Provide the (x, y) coordinate of the cell's center where the given text is located.  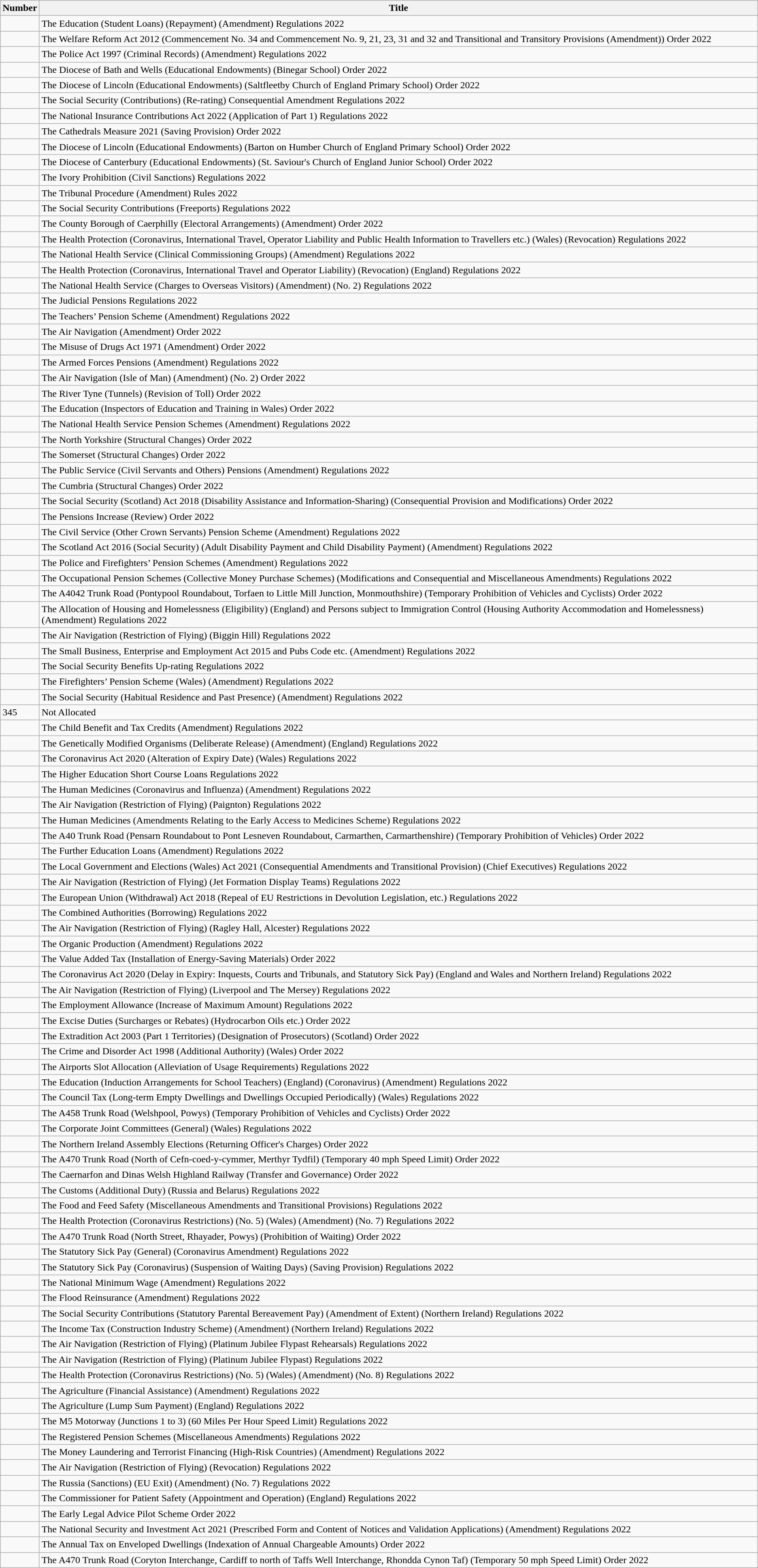
The Ivory Prohibition (Civil Sanctions) Regulations 2022 (398, 177)
The Customs (Additional Duty) (Russia and Belarus) Regulations 2022 (398, 1190)
The County Borough of Caerphilly (Electoral Arrangements) (Amendment) Order 2022 (398, 224)
The A470 Trunk Road (North Street, Rhayader, Powys) (Prohibition of Waiting) Order 2022 (398, 1236)
The Firefighters’ Pension Scheme (Wales) (Amendment) Regulations 2022 (398, 681)
The Crime and Disorder Act 1998 (Additional Authority) (Wales) Order 2022 (398, 1051)
The National Security and Investment Act 2021 (Prescribed Form and Content of Notices and Validation Applications) (Amendment) Regulations 2022 (398, 1529)
The Social Security Contributions (Freeports) Regulations 2022 (398, 208)
The A470 Trunk Road (North of Cefn-coed-y-cymmer, Merthyr Tydfil) (Temporary 40 mph Speed Limit) Order 2022 (398, 1159)
The National Health Service Pension Schemes (Amendment) Regulations 2022 (398, 424)
The Air Navigation (Restriction of Flying) (Ragley Hall, Alcester) Regulations 2022 (398, 928)
The Diocese of Lincoln (Educational Endowments) (Barton on Humber Church of England Primary School) Order 2022 (398, 147)
The Health Protection (Coronavirus Restrictions) (No. 5) (Wales) (Amendment) (No. 8) Regulations 2022 (398, 1375)
The Child Benefit and Tax Credits (Amendment) Regulations 2022 (398, 728)
The Food and Feed Safety (Miscellaneous Amendments and Transitional Provisions) Regulations 2022 (398, 1206)
The Money Laundering and Terrorist Financing (High-Risk Countries) (Amendment) Regulations 2022 (398, 1452)
The Value Added Tax (Installation of Energy-Saving Materials) Order 2022 (398, 959)
The Cathedrals Measure 2021 (Saving Provision) Order 2022 (398, 131)
The A470 Trunk Road (Coryton Interchange, Cardiff to north of Taffs Well Interchange, Rhondda Cynon Taf) (Temporary 50 mph Speed Limit) Order 2022 (398, 1560)
The Coronavirus Act 2020 (Alteration of Expiry Date) (Wales) Regulations 2022 (398, 759)
The Local Government and Elections (Wales) Act 2021 (Consequential Amendments and Transitional Provision) (Chief Executives) Regulations 2022 (398, 866)
The Social Security Benefits Up-rating Regulations 2022 (398, 666)
The Further Education Loans (Amendment) Regulations 2022 (398, 851)
The Health Protection (Coronavirus Restrictions) (No. 5) (Wales) (Amendment) (No. 7) Regulations 2022 (398, 1221)
The Small Business, Enterprise and Employment Act 2015 and Pubs Code etc. (Amendment) Regulations 2022 (398, 651)
The Social Security (Contributions) (Re-rating) Consequential Amendment Regulations 2022 (398, 100)
The Air Navigation (Restriction of Flying) (Platinum Jubilee Flypast Rehearsals) Regulations 2022 (398, 1344)
The M5 Motorway (Junctions 1 to 3) (60 Miles Per Hour Speed Limit) Regulations 2022 (398, 1421)
The Air Navigation (Restriction of Flying) (Paignton) Regulations 2022 (398, 805)
The Corporate Joint Committees (General) (Wales) Regulations 2022 (398, 1128)
The Extradition Act 2003 (Part 1 Territories) (Designation of Prosecutors) (Scotland) Order 2022 (398, 1036)
Title (398, 8)
The Agriculture (Financial Assistance) (Amendment) Regulations 2022 (398, 1390)
The Income Tax (Construction Industry Scheme) (Amendment) (Northern Ireland) Regulations 2022 (398, 1329)
The Genetically Modified Organisms (Deliberate Release) (Amendment) (England) Regulations 2022 (398, 743)
The Social Security Contributions (Statutory Parental Bereavement Pay) (Amendment of Extent) (Northern Ireland) Regulations 2022 (398, 1313)
The Somerset (Structural Changes) Order 2022 (398, 455)
The Russia (Sanctions) (EU Exit) (Amendment) (No. 7) Regulations 2022 (398, 1483)
The Registered Pension Schemes (Miscellaneous Amendments) Regulations 2022 (398, 1437)
The Diocese of Lincoln (Educational Endowments) (Saltfleetby Church of England Primary School) Order 2022 (398, 85)
The Air Navigation (Restriction of Flying) (Biggin Hill) Regulations 2022 (398, 635)
The Air Navigation (Restriction of Flying) (Jet Formation Display Teams) Regulations 2022 (398, 882)
The Armed Forces Pensions (Amendment) Regulations 2022 (398, 362)
The Tribunal Procedure (Amendment) Rules 2022 (398, 193)
The Air Navigation (Restriction of Flying) (Revocation) Regulations 2022 (398, 1468)
The Diocese of Bath and Wells (Educational Endowments) (Binegar School) Order 2022 (398, 70)
The Education (Induction Arrangements for School Teachers) (England) (Coronavirus) (Amendment) Regulations 2022 (398, 1082)
The Human Medicines (Coronavirus and Influenza) (Amendment) Regulations 2022 (398, 789)
The Annual Tax on Enveloped Dwellings (Indexation of Annual Chargeable Amounts) Order 2022 (398, 1545)
The Teachers’ Pension Scheme (Amendment) Regulations 2022 (398, 316)
The Early Legal Advice Pilot Scheme Order 2022 (398, 1514)
The Education (Student Loans) (Repayment) (Amendment) Regulations 2022 (398, 23)
The Social Security (Habitual Residence and Past Presence) (Amendment) Regulations 2022 (398, 697)
The Police and Firefighters’ Pension Schemes (Amendment) Regulations 2022 (398, 563)
The Council Tax (Long-term Empty Dwellings and Dwellings Occupied Periodically) (Wales) Regulations 2022 (398, 1098)
The Caernarfon and Dinas Welsh Highland Railway (Transfer and Governance) Order 2022 (398, 1174)
The National Health Service (Clinical Commissioning Groups) (Amendment) Regulations 2022 (398, 255)
The Public Service (Civil Servants and Others) Pensions (Amendment) Regulations 2022 (398, 470)
The Airports Slot Allocation (Alleviation of Usage Requirements) Regulations 2022 (398, 1067)
The Northern Ireland Assembly Elections (Returning Officer's Charges) Order 2022 (398, 1144)
The A458 Trunk Road (Welshpool, Powys) (Temporary Prohibition of Vehicles and Cyclists) Order 2022 (398, 1113)
The Diocese of Canterbury (Educational Endowments) (St. Saviour's Church of England Junior School) Order 2022 (398, 162)
The Employment Allowance (Increase of Maximum Amount) Regulations 2022 (398, 1005)
The Education (Inspectors of Education and Training in Wales) Order 2022 (398, 408)
The Health Protection (Coronavirus, International Travel and Operator Liability) (Revocation) (England) Regulations 2022 (398, 270)
The Scotland Act 2016 (Social Security) (Adult Disability Payment and Child Disability Payment) (Amendment) Regulations 2022 (398, 547)
The Air Navigation (Amendment) Order 2022 (398, 332)
The North Yorkshire (Structural Changes) Order 2022 (398, 439)
Number (20, 8)
The Statutory Sick Pay (General) (Coronavirus Amendment) Regulations 2022 (398, 1252)
The Agriculture (Lump Sum Payment) (England) Regulations 2022 (398, 1406)
The Combined Authorities (Borrowing) Regulations 2022 (398, 913)
The Statutory Sick Pay (Coronavirus) (Suspension of Waiting Days) (Saving Provision) Regulations 2022 (398, 1267)
The Civil Service (Other Crown Servants) Pension Scheme (Amendment) Regulations 2022 (398, 532)
The A40 Trunk Road (Pensarn Roundabout to Pont Lesneven Roundabout, Carmarthen, Carmarthenshire) (Temporary Prohibition of Vehicles) Order 2022 (398, 836)
The Organic Production (Amendment) Regulations 2022 (398, 944)
The River Tyne (Tunnels) (Revision of Toll) Order 2022 (398, 393)
The European Union (Withdrawal) Act 2018 (Repeal of EU Restrictions in Devolution Legislation, etc.) Regulations 2022 (398, 897)
Not Allocated (398, 713)
The Police Act 1997 (Criminal Records) (Amendment) Regulations 2022 (398, 54)
The Air Navigation (Restriction of Flying) (Liverpool and The Mersey) Regulations 2022 (398, 990)
The Cumbria (Structural Changes) Order 2022 (398, 486)
The Commissioner for Patient Safety (Appointment and Operation) (England) Regulations 2022 (398, 1498)
The Occupational Pension Schemes (Collective Money Purchase Schemes) (Modifications and Consequential and Miscellaneous Amendments) Regulations 2022 (398, 578)
The Excise Duties (Surcharges or Rebates) (Hydrocarbon Oils etc.) Order 2022 (398, 1021)
The Flood Reinsurance (Amendment) Regulations 2022 (398, 1298)
The Air Navigation (Isle of Man) (Amendment) (No. 2) Order 2022 (398, 378)
The Misuse of Drugs Act 1971 (Amendment) Order 2022 (398, 347)
The Pensions Increase (Review) Order 2022 (398, 517)
The National Insurance Contributions Act 2022 (Application of Part 1) Regulations 2022 (398, 116)
The Judicial Pensions Regulations 2022 (398, 301)
345 (20, 713)
The Air Navigation (Restriction of Flying) (Platinum Jubilee Flypast) Regulations 2022 (398, 1360)
The National Minimum Wage (Amendment) Regulations 2022 (398, 1283)
The National Health Service (Charges to Overseas Visitors) (Amendment) (No. 2) Regulations 2022 (398, 285)
The Social Security (Scotland) Act 2018 (Disability Assistance and Information-Sharing) (Consequential Provision and Modifications) Order 2022 (398, 501)
The Human Medicines (Amendments Relating to the Early Access to Medicines Scheme) Regulations 2022 (398, 820)
The Higher Education Short Course Loans Regulations 2022 (398, 774)
